Output the (x, y) coordinate of the center of the cell containing the given text.  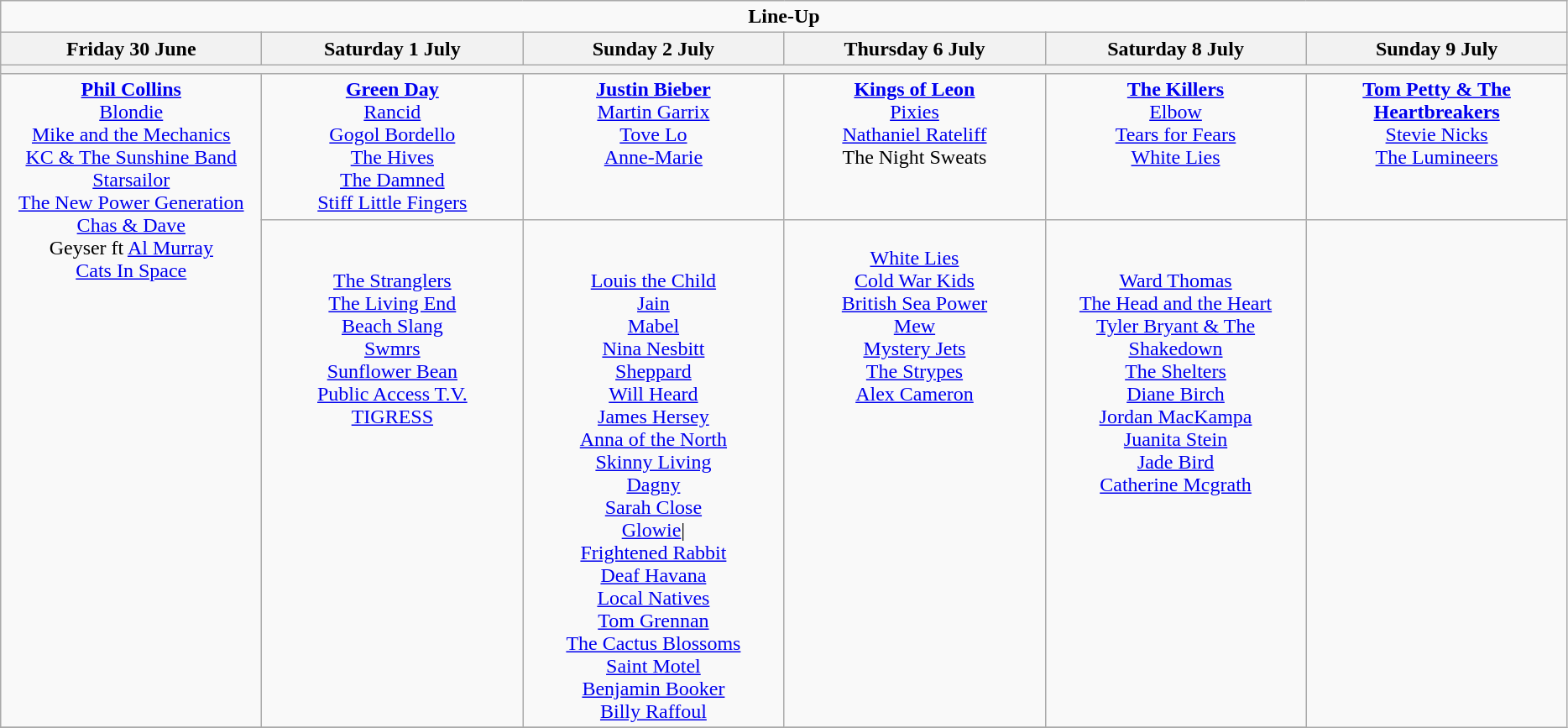
Tom Petty & The HeartbreakersStevie Nicks The Lumineers (1437, 146)
Saturday 8 July (1175, 49)
Friday 30 June (131, 49)
Justin BieberMartin Garrix Tove Lo Anne-Marie (653, 146)
Thursday 6 July (915, 49)
Line-Up (784, 17)
The KillersElbow Tears for Fears White Lies (1175, 146)
Kings of LeonPixies Nathaniel Rateliff The Night Sweats (915, 146)
Ward Thomas The Head and the Heart Tyler Bryant & The Shakedown The Shelters Diane Birch Jordan MacKampa Juanita Stein Jade Bird Catherine Mcgrath (1175, 474)
The Stranglers The Living End Beach Slang Swmrs Sunflower Bean Public Access T.V. TIGRESS (393, 474)
Phil Collins Blondie Mike and the Mechanics KC & The Sunshine Band Starsailor The New Power Generation Chas & Dave Geyser ft Al Murray Cats In Space (131, 401)
Green DayRancid Gogol Bordello The Hives The Damned Stiff Little Fingers (393, 146)
White LiesCold War KidsBritish Sea PowerMewMystery JetsThe StrypesAlex Cameron (915, 474)
Sunday 2 July (653, 49)
Saturday 1 July (393, 49)
Sunday 9 July (1437, 49)
